Extract the (x, y) coordinate from the center of the cell holding the provided text.  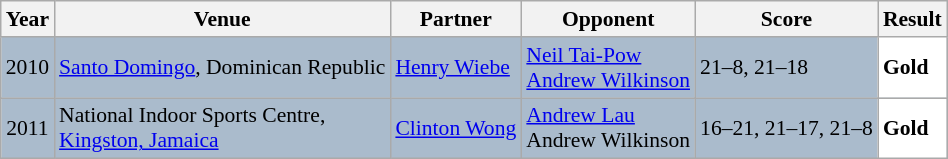
Andrew Lau Andrew Wilkinson (608, 128)
Neil Tai-Pow Andrew Wilkinson (608, 68)
2011 (28, 128)
Year (28, 19)
2010 (28, 68)
Result (912, 19)
Score (786, 19)
21–8, 21–18 (786, 68)
16–21, 21–17, 21–8 (786, 128)
Clinton Wong (456, 128)
Santo Domingo, Dominican Republic (222, 68)
Partner (456, 19)
National Indoor Sports Centre,Kingston, Jamaica (222, 128)
Venue (222, 19)
Opponent (608, 19)
Henry Wiebe (456, 68)
